Return the [x, y] coordinate for the center point of the cell that contains the specified text.  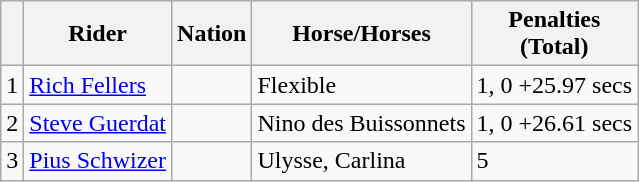
Nation [212, 34]
Steve Guerdat [98, 123]
3 [12, 161]
Flexible [362, 85]
5 [554, 161]
Pius Schwizer [98, 161]
Ulysse, Carlina [362, 161]
1, 0 +26.61 secs [554, 123]
Rider [98, 34]
Nino des Buissonnets [362, 123]
Rich Fellers [98, 85]
1 [12, 85]
Penalties(Total) [554, 34]
2 [12, 123]
Horse/Horses [362, 34]
1, 0 +25.97 secs [554, 85]
